Provide the [X, Y] coordinate of the cell's center where the given text is located.  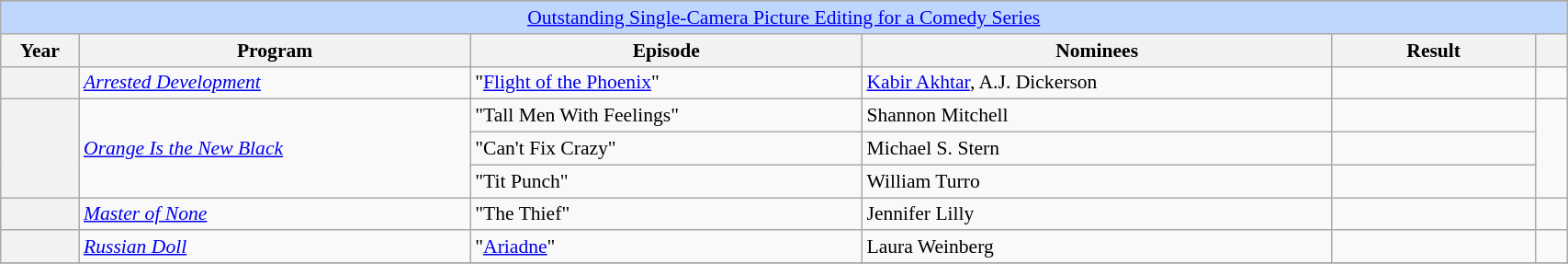
William Turro [1097, 181]
Master of None [275, 214]
Kabir Akhtar, A.J. Dickerson [1097, 83]
Orange Is the New Black [275, 149]
"Tall Men With Feelings" [666, 116]
Jennifer Lilly [1097, 214]
Episode [666, 51]
Nominees [1097, 51]
Michael S. Stern [1097, 149]
"Can't Fix Crazy" [666, 149]
Shannon Mitchell [1097, 116]
Russian Doll [275, 247]
"The Thief" [666, 214]
Program [275, 51]
Year [40, 51]
Arrested Development [275, 83]
"Ariadne" [666, 247]
"Flight of the Phoenix" [666, 83]
Laura Weinberg [1097, 247]
"Tit Punch" [666, 181]
Outstanding Single-Camera Picture Editing for a Comedy Series [784, 17]
Result [1434, 51]
